Locate the cell with the specified text and output its (x, y) center coordinate. 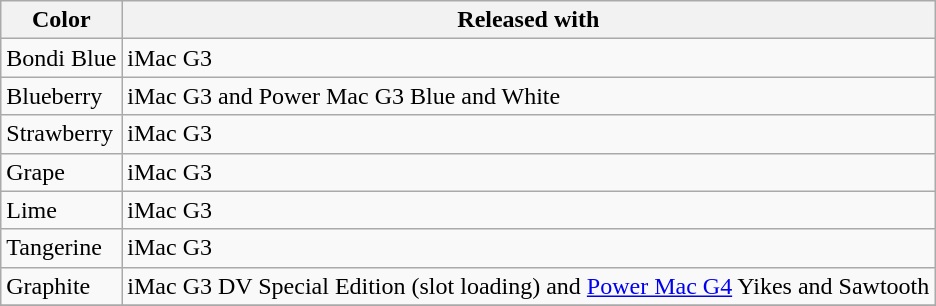
iMac G3 and Power Mac G3 Blue and White (528, 96)
Tangerine (62, 248)
Bondi Blue (62, 58)
iMac G3 DV Special Edition (slot loading) and Power Mac G4 Yikes and Sawtooth (528, 286)
Released with (528, 20)
Color (62, 20)
Strawberry (62, 134)
Graphite (62, 286)
Lime (62, 210)
Grape (62, 172)
Blueberry (62, 96)
